Find where the given text appears and provide that cell's center as (x, y) coordinate. 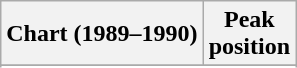
Peakposition (249, 34)
Chart (1989–1990) (102, 34)
